Extract the (x, y) coordinate from the center of the cell holding the provided text.  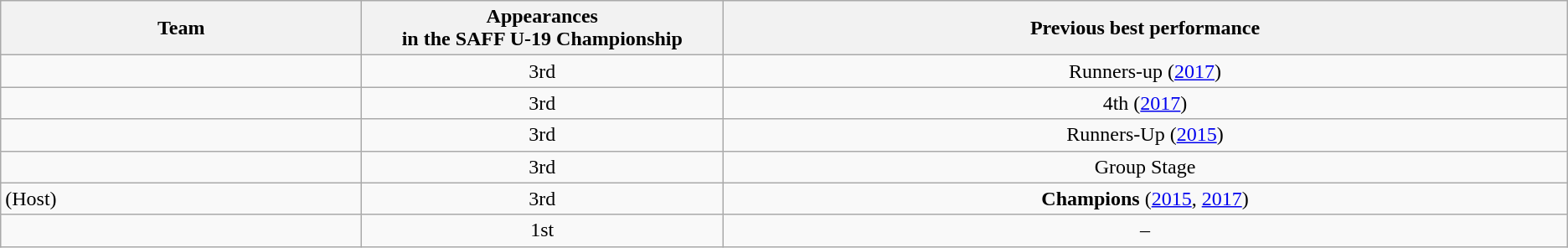
Team (181, 28)
4th (2017) (1145, 103)
Champions (2015, 2017) (1145, 199)
Runners-Up (2015) (1145, 135)
Previous best performance (1145, 28)
1st (543, 230)
(Host) (181, 199)
– (1145, 230)
Group Stage (1145, 167)
Runners-up (2017) (1145, 71)
Appearances in the SAFF U-19 Championship (543, 28)
